Extract the (x, y) coordinate from the center of the cell holding the provided text.  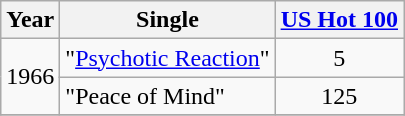
"Peace of Mind" (168, 96)
5 (339, 58)
1966 (30, 77)
Single (168, 20)
Year (30, 20)
US Hot 100 (339, 20)
125 (339, 96)
"Psychotic Reaction" (168, 58)
